Search for the cell housing the specified text and yield its [x, y] center coordinate. 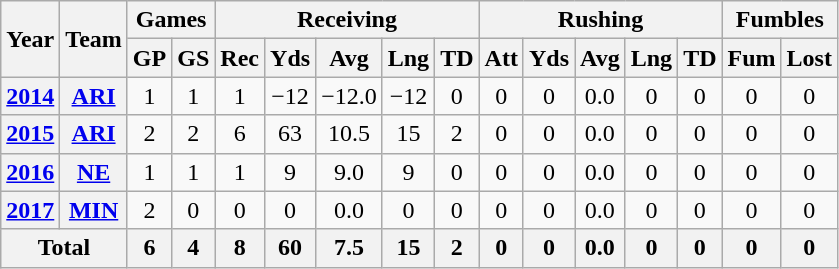
Fum [752, 58]
Att [501, 58]
10.5 [350, 134]
MIN [94, 210]
GS [194, 58]
Fumbles [780, 20]
2014 [30, 96]
2015 [30, 134]
−12.0 [350, 96]
Rec [240, 58]
8 [240, 248]
Lost [809, 58]
GP [149, 58]
NE [94, 172]
Receiving [347, 20]
Year [30, 39]
2017 [30, 210]
9.0 [350, 172]
Team [94, 39]
63 [290, 134]
Rushing [600, 20]
7.5 [350, 248]
2016 [30, 172]
60 [290, 248]
Games [170, 20]
4 [194, 248]
Total [64, 248]
